Pinpoint the cell where the given text exists, returning its [X, Y] midpoint coordinate. 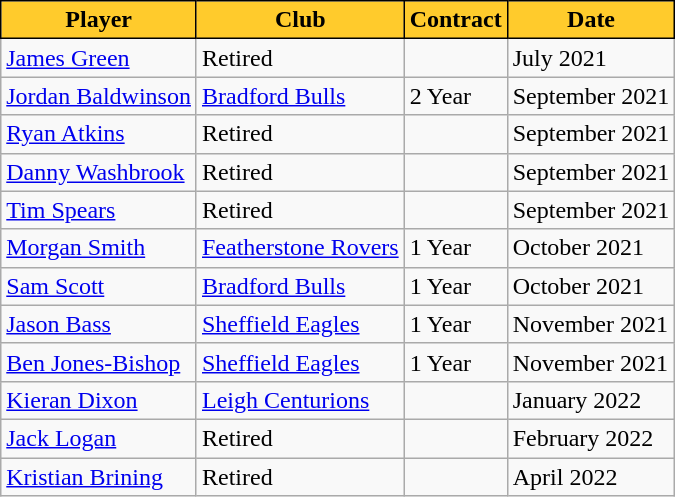
Jordan Baldwinson [99, 96]
Date [591, 20]
James Green [99, 58]
Tim Spears [99, 210]
Jason Bass [99, 324]
July 2021 [591, 58]
Morgan Smith [99, 248]
January 2022 [591, 400]
Ryan Atkins [99, 134]
April 2022 [591, 477]
Player [99, 20]
Sam Scott [99, 286]
Danny Washbrook [99, 172]
2 Year [456, 96]
Kristian Brining [99, 477]
Club [300, 20]
Ben Jones-Bishop [99, 362]
Kieran Dixon [99, 400]
Featherstone Rovers [300, 248]
February 2022 [591, 438]
Leigh Centurions [300, 400]
Contract [456, 20]
Jack Logan [99, 438]
